From the cell containing the given text, extract its center point as (x, y) coordinate. 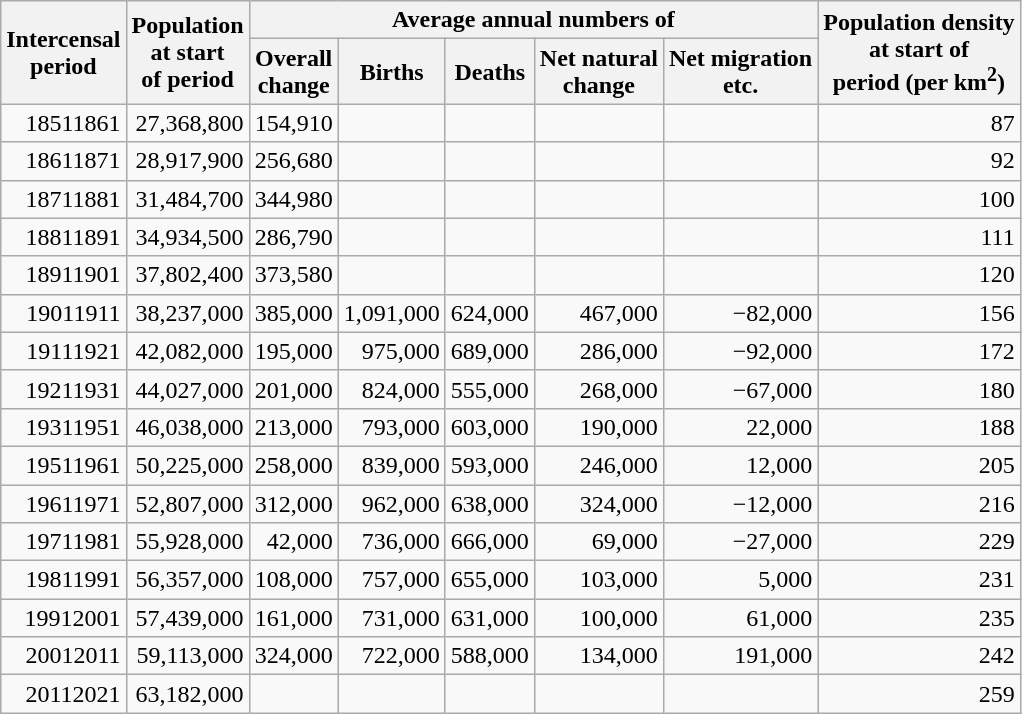
1,091,000 (392, 313)
638,000 (490, 503)
38,237,000 (188, 313)
631,000 (490, 618)
27,368,800 (188, 123)
55,928,000 (188, 542)
603,000 (490, 427)
63,182,000 (188, 694)
50,225,000 (188, 465)
731,000 (392, 618)
20012011 (64, 656)
286,000 (598, 351)
Overall change (294, 72)
235 (919, 618)
92 (919, 161)
18711881 (64, 199)
−67,000 (740, 389)
286,790 (294, 237)
467,000 (598, 313)
−92,000 (740, 351)
191,000 (740, 656)
19811991 (64, 580)
42,082,000 (188, 351)
231 (919, 580)
134,000 (598, 656)
18511861 (64, 123)
213,000 (294, 427)
156 (919, 313)
19211931 (64, 389)
736,000 (392, 542)
100 (919, 199)
188 (919, 427)
61,000 (740, 618)
Births (392, 72)
5,000 (740, 580)
57,439,000 (188, 618)
108,000 (294, 580)
757,000 (392, 580)
31,484,700 (188, 199)
195,000 (294, 351)
Population density at start of period (per km2) (919, 52)
205 (919, 465)
373,580 (294, 275)
154,910 (294, 123)
259 (919, 694)
111 (919, 237)
28,917,900 (188, 161)
824,000 (392, 389)
−27,000 (740, 542)
312,000 (294, 503)
Average annual numbers of (534, 20)
19511961 (64, 465)
201,000 (294, 389)
19912001 (64, 618)
56,357,000 (188, 580)
22,000 (740, 427)
Net natural change (598, 72)
100,000 (598, 618)
722,000 (392, 656)
120 (919, 275)
18811891 (64, 237)
69,000 (598, 542)
555,000 (490, 389)
689,000 (490, 351)
18911901 (64, 275)
180 (919, 389)
256,680 (294, 161)
19011911 (64, 313)
385,000 (294, 313)
975,000 (392, 351)
666,000 (490, 542)
344,980 (294, 199)
793,000 (392, 427)
37,802,400 (188, 275)
655,000 (490, 580)
839,000 (392, 465)
Net migrationetc. (740, 72)
172 (919, 351)
−82,000 (740, 313)
190,000 (598, 427)
593,000 (490, 465)
242 (919, 656)
246,000 (598, 465)
Deaths (490, 72)
44,027,000 (188, 389)
161,000 (294, 618)
588,000 (490, 656)
962,000 (392, 503)
20112021 (64, 694)
268,000 (598, 389)
Intercensal period (64, 52)
103,000 (598, 580)
258,000 (294, 465)
12,000 (740, 465)
19111921 (64, 351)
19611971 (64, 503)
624,000 (490, 313)
46,038,000 (188, 427)
229 (919, 542)
52,807,000 (188, 503)
−12,000 (740, 503)
87 (919, 123)
59,113,000 (188, 656)
19311951 (64, 427)
19711981 (64, 542)
34,934,500 (188, 237)
42,000 (294, 542)
Population at start of period (188, 52)
216 (919, 503)
18611871 (64, 161)
